Identify which cell holds the provided text, then report its (X, Y) central coordinate. 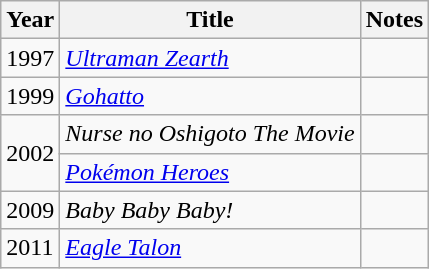
Notes (394, 20)
Eagle Talon (210, 248)
Year (30, 20)
Pokémon Heroes (210, 172)
Title (210, 20)
Nurse no Oshigoto The Movie (210, 134)
Gohatto (210, 96)
Ultraman Zearth (210, 58)
2002 (30, 153)
Baby Baby Baby! (210, 210)
2011 (30, 248)
1999 (30, 96)
2009 (30, 210)
1997 (30, 58)
